Return [x, y] of the center of cell containing provided text 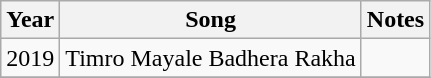
Year [30, 20]
2019 [30, 58]
Timro Mayale Badhera Rakha [210, 58]
Song [210, 20]
Notes [395, 20]
